Detect which cell encompasses the target text, then output its (X, Y) center coordinate. 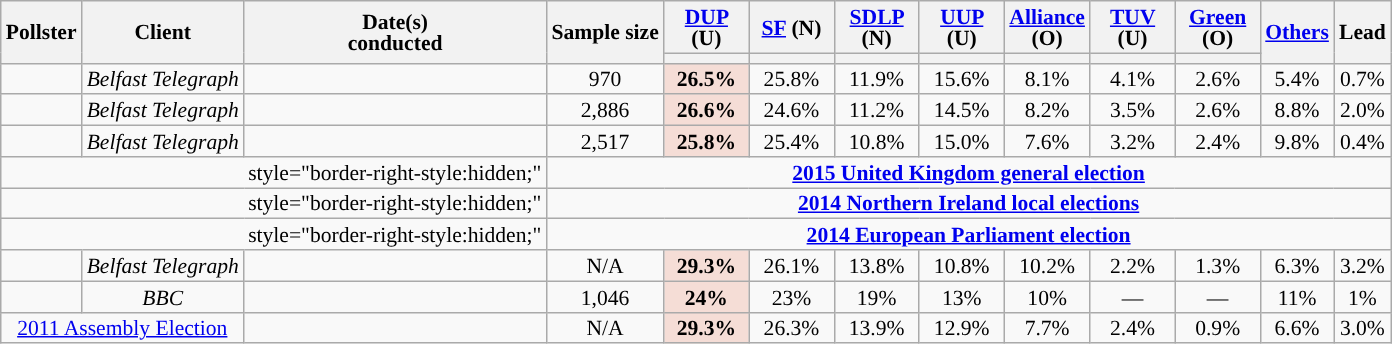
4.1% (1132, 78)
2014 European Parliament election (968, 234)
23% (792, 296)
2014 Northern Ireland local elections (968, 204)
13.8% (876, 266)
0.7% (1362, 78)
1.3% (1218, 266)
1% (1362, 296)
8.2% (1047, 110)
11.9% (876, 78)
2011 Assembly Election (122, 328)
1,046 (604, 296)
UUP (U) (962, 27)
Sample size (604, 32)
2,886 (604, 110)
13% (962, 296)
25.4% (792, 142)
Lead (1362, 32)
26.5% (706, 78)
0.9% (1218, 328)
6.3% (1297, 266)
2.0% (1362, 110)
10% (1047, 296)
14.5% (962, 110)
7.6% (1047, 142)
SDLP (N) (876, 27)
TUV (U) (1132, 27)
11.2% (876, 110)
Alliance (O) (1047, 27)
13.9% (876, 328)
9.8% (1297, 142)
Date(s)conducted (396, 32)
8.8% (1297, 110)
970 (604, 78)
2015 United Kingdom general election (968, 172)
24.6% (792, 110)
3.0% (1362, 328)
26.3% (792, 328)
2,517 (604, 142)
11% (1297, 296)
5.4% (1297, 78)
24% (706, 296)
Client (163, 32)
7.7% (1047, 328)
Others (1297, 32)
12.9% (962, 328)
19% (876, 296)
10.2% (1047, 266)
BBC (163, 296)
15.0% (962, 142)
Pollster (42, 32)
DUP (U) (706, 27)
15.6% (962, 78)
26.1% (792, 266)
8.1% (1047, 78)
2.2% (1132, 266)
3.5% (1132, 110)
0.4% (1362, 142)
Green (O) (1218, 27)
26.6% (706, 110)
6.6% (1297, 328)
SF (N) (792, 27)
